Capture the cell that displays the provided text and extract its [x, y] central coordinate. 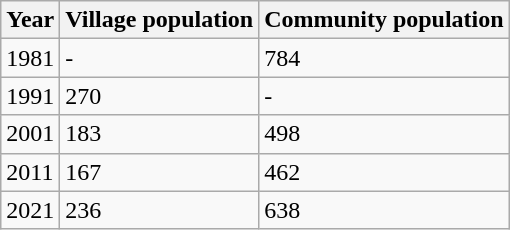
167 [160, 172]
Village population [160, 20]
2011 [30, 172]
1981 [30, 58]
270 [160, 96]
2021 [30, 210]
236 [160, 210]
1991 [30, 96]
Community population [384, 20]
498 [384, 134]
Year [30, 20]
638 [384, 210]
462 [384, 172]
2001 [30, 134]
784 [384, 58]
183 [160, 134]
